Determine the [X, Y] coordinate at the center of the cell enclosing the given text.  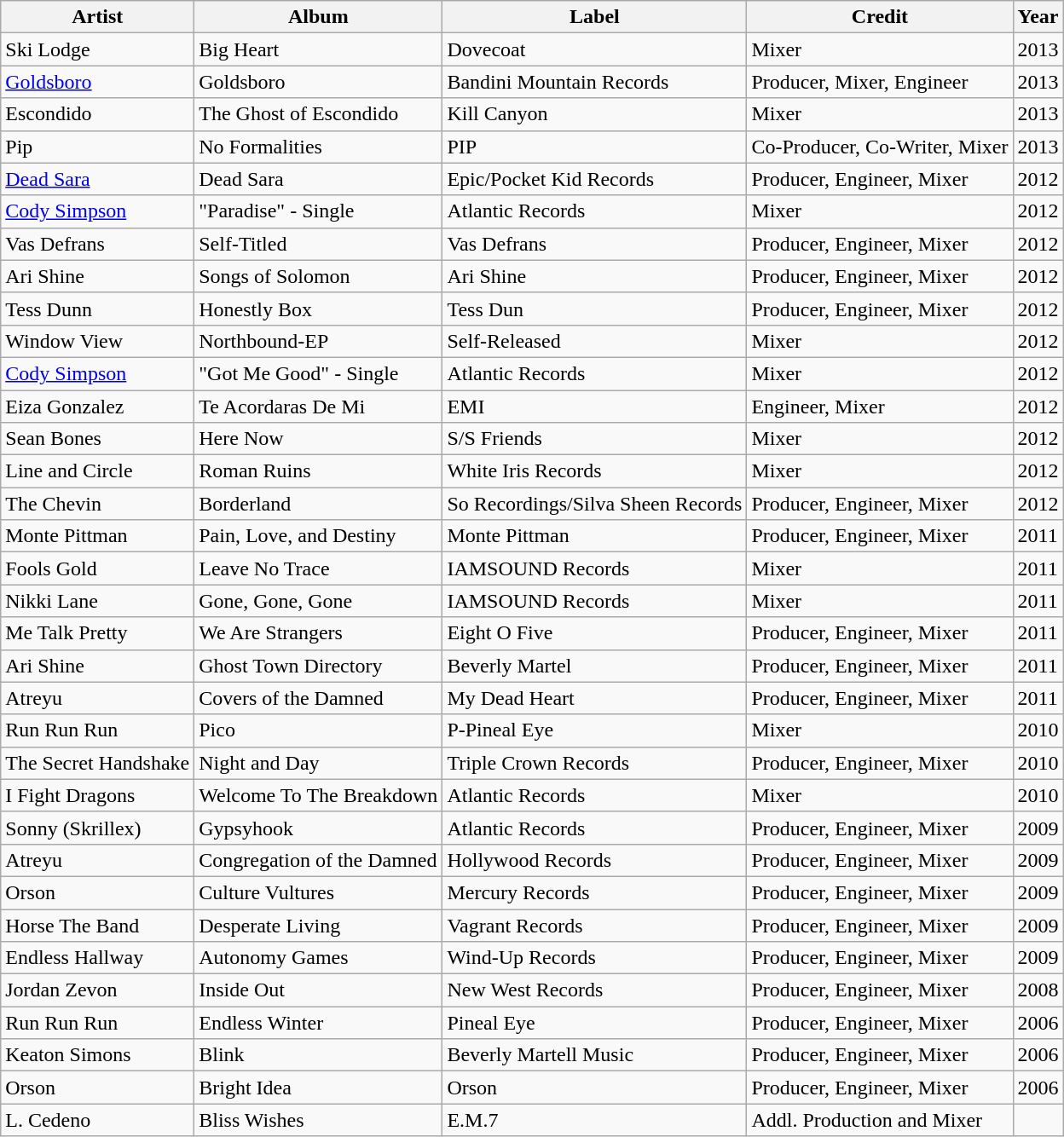
P-Pineal Eye [595, 730]
E.M.7 [595, 1120]
Sean Bones [97, 439]
The Ghost of Escondido [319, 114]
"Paradise" - Single [319, 211]
Label [595, 17]
Pico [319, 730]
Year [1038, 17]
Self-Titled [319, 244]
Inside Out [319, 990]
Welcome To The Breakdown [319, 795]
Credit [880, 17]
We Are Strangers [319, 633]
Vagrant Records [595, 925]
PIP [595, 147]
Pineal Eye [595, 1023]
Leave No Trace [319, 568]
Self-Released [595, 341]
Gone, Gone, Gone [319, 601]
Engineer, Mixer [880, 407]
Night and Day [319, 763]
Bandini Mountain Records [595, 82]
Roman Ruins [319, 471]
Songs of Solomon [319, 276]
Te Acordaras De Mi [319, 407]
Epic/Pocket Kid Records [595, 179]
Jordan Zevon [97, 990]
Northbound-EP [319, 341]
Wind-Up Records [595, 958]
Window View [97, 341]
Here Now [319, 439]
Triple Crown Records [595, 763]
Eight O Five [595, 633]
S/S Friends [595, 439]
Congregation of the Damned [319, 860]
Artist [97, 17]
Ghost Town Directory [319, 666]
Covers of the Damned [319, 698]
Mercury Records [595, 892]
Hollywood Records [595, 860]
Bright Idea [319, 1088]
Line and Circle [97, 471]
No Formalities [319, 147]
Beverly Martell Music [595, 1055]
Fools Gold [97, 568]
The Secret Handshake [97, 763]
Nikki Lane [97, 601]
Desperate Living [319, 925]
Album [319, 17]
Bliss Wishes [319, 1120]
Blink [319, 1055]
Me Talk Pretty [97, 633]
Borderland [319, 504]
Endless Hallway [97, 958]
L. Cedeno [97, 1120]
The Chevin [97, 504]
Kill Canyon [595, 114]
2008 [1038, 990]
"Got Me Good" - Single [319, 373]
Gypsyhook [319, 828]
Tess Dunn [97, 309]
Endless Winter [319, 1023]
Horse The Band [97, 925]
Pip [97, 147]
Culture Vultures [319, 892]
My Dead Heart [595, 698]
Honestly Box [319, 309]
White Iris Records [595, 471]
Beverly Martel [595, 666]
Co-Producer, Co-Writer, Mixer [880, 147]
Pain, Love, and Destiny [319, 536]
I Fight Dragons [97, 795]
EMI [595, 407]
Keaton Simons [97, 1055]
Big Heart [319, 49]
Escondido [97, 114]
New West Records [595, 990]
Sonny (Skrillex) [97, 828]
So Recordings/Silva Sheen Records [595, 504]
Autonomy Games [319, 958]
Dovecoat [595, 49]
Eiza Gonzalez [97, 407]
Ski Lodge [97, 49]
Producer, Mixer, Engineer [880, 82]
Addl. Production and Mixer [880, 1120]
Tess Dun [595, 309]
